Find where the given text appears and provide that cell's center as [X, Y] coordinate. 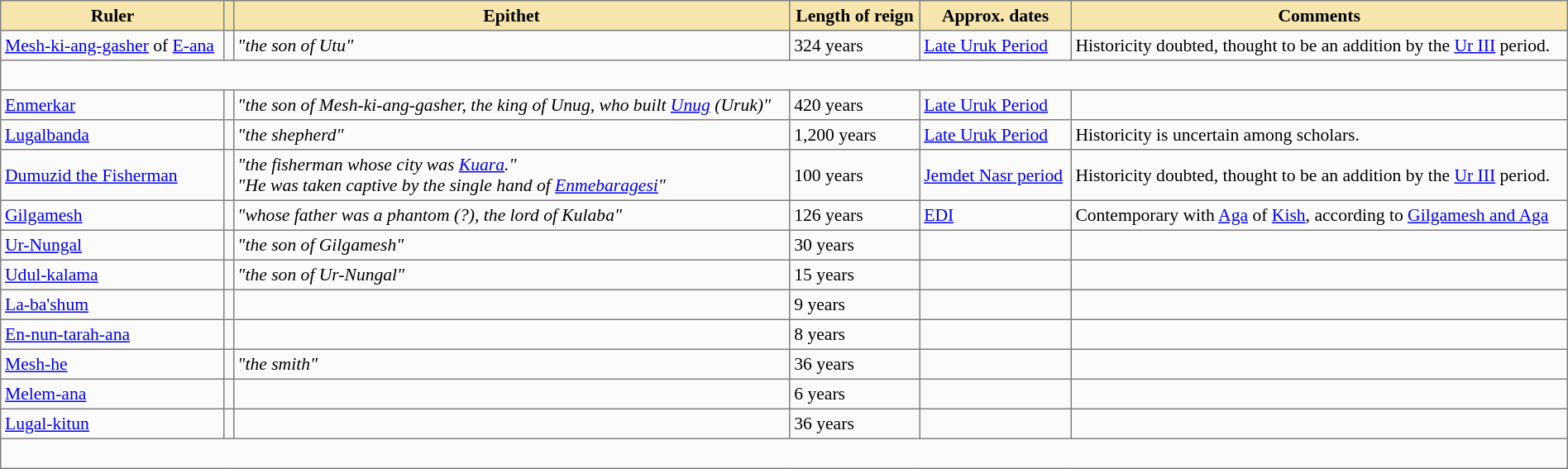
Jemdet Nasr period [996, 175]
100 years [855, 175]
La-ba'shum [112, 304]
Udul-kalama [112, 275]
1,200 years [855, 135]
Lugalbanda [112, 135]
126 years [855, 215]
Ruler [112, 16]
EDI [996, 215]
"the son of Gilgamesh" [511, 245]
Contemporary with Aga of Kish, according to Gilgamesh and Aga [1319, 215]
Mesh-ki-ang-gasher of E-ana [112, 45]
Comments [1319, 16]
Historicity is uncertain among scholars. [1319, 135]
"whose father was a phantom (?), the lord of Kulaba" [511, 215]
Ur-Nungal [112, 245]
Dumuzid the Fisherman [112, 175]
Enmerkar [112, 105]
Melem-ana [112, 394]
15 years [855, 275]
324 years [855, 45]
6 years [855, 394]
420 years [855, 105]
Epithet [511, 16]
30 years [855, 245]
8 years [855, 334]
"the shepherd" [511, 135]
"the smith" [511, 364]
Approx. dates [996, 16]
Gilgamesh [112, 215]
"the fisherman whose city was Kuara.""He was taken captive by the single hand of Enmebaragesi" [511, 175]
Lugal-kitun [112, 424]
Length of reign [855, 16]
En-nun-tarah-ana [112, 334]
Mesh-he [112, 364]
"the son of Ur-Nungal" [511, 275]
"the son of Utu" [511, 45]
"the son of Mesh-ki-ang-gasher, the king of Unug, who built Unug (Uruk)" [511, 105]
9 years [855, 304]
